Find where the given text appears and provide that cell's center as [X, Y] coordinate. 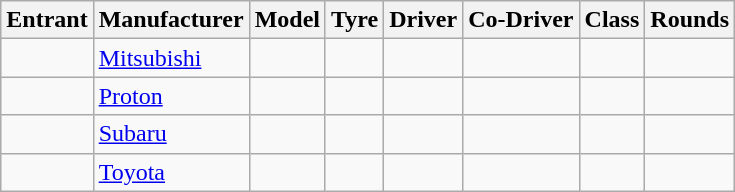
Class [612, 20]
Manufacturer [171, 20]
Entrant [47, 20]
Mitsubishi [171, 58]
Proton [171, 96]
Model [287, 20]
Toyota [171, 172]
Rounds [690, 20]
Tyre [354, 20]
Subaru [171, 134]
Driver [424, 20]
Co-Driver [521, 20]
